Output the [X, Y] coordinate of the center of the cell containing the given text.  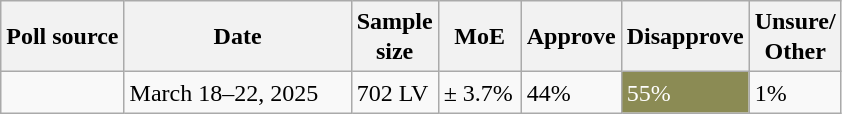
55% [685, 92]
Date [238, 36]
Approve [571, 36]
± 3.7% [480, 92]
Samplesize [394, 36]
March 18–22, 2025 [238, 92]
702 LV [394, 92]
Poll source [62, 36]
Disapprove [685, 36]
Unsure/Other [795, 36]
44% [571, 92]
1% [795, 92]
MoE [480, 36]
